From the cell containing the given text, extract its center point as (x, y) coordinate. 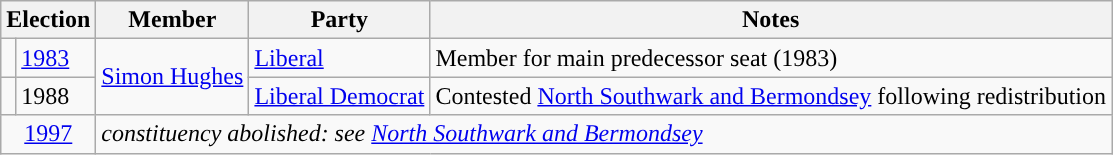
Party (340, 20)
Member for main predecessor seat (1983) (771, 58)
Contested North Southwark and Bermondsey following redistribution (771, 96)
Liberal (340, 58)
1997 (48, 134)
Simon Hughes (172, 77)
Election (48, 20)
1988 (56, 96)
constituency abolished: see North Southwark and Bermondsey (604, 134)
Member (172, 20)
Liberal Democrat (340, 96)
Notes (771, 20)
1983 (56, 58)
